Pinpoint the cell where the given text exists, returning its [x, y] midpoint coordinate. 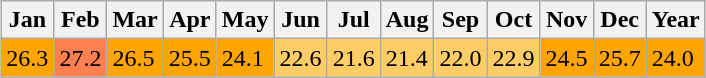
Feb [80, 20]
Nov [566, 20]
27.2 [80, 58]
Year [676, 20]
22.9 [514, 58]
26.3 [28, 58]
22.0 [460, 58]
Mar [135, 20]
Jul [354, 20]
Aug [407, 20]
Oct [514, 20]
25.5 [190, 58]
24.1 [245, 58]
Jan [28, 20]
24.5 [566, 58]
May [245, 20]
Dec [620, 20]
Sep [460, 20]
26.5 [135, 58]
Jun [300, 20]
24.0 [676, 58]
22.6 [300, 58]
25.7 [620, 58]
Apr [190, 20]
21.4 [407, 58]
21.6 [354, 58]
